Search for the cell housing the specified text and yield its [X, Y] center coordinate. 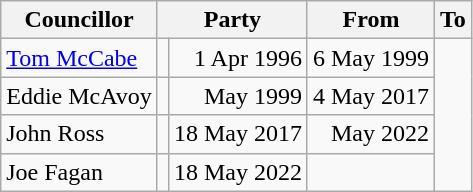
Joe Fagan [80, 172]
Party [232, 20]
From [370, 20]
6 May 1999 [370, 58]
May 2022 [370, 134]
Eddie McAvoy [80, 96]
John Ross [80, 134]
Councillor [80, 20]
4 May 2017 [370, 96]
To [454, 20]
May 1999 [238, 96]
Tom McCabe [80, 58]
18 May 2017 [238, 134]
18 May 2022 [238, 172]
1 Apr 1996 [238, 58]
